Locate the cell with the specified text and output its [x, y] center coordinate. 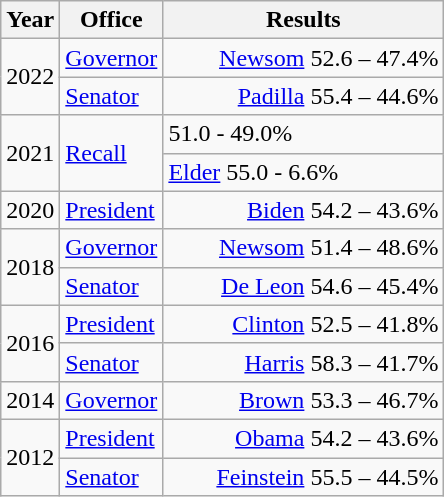
2016 [30, 343]
2021 [30, 153]
Newsom 51.4 – 48.6% [304, 248]
Obama 54.2 – 43.6% [304, 438]
Newsom 52.6 – 47.4% [304, 58]
Year [30, 20]
Recall [112, 153]
2022 [30, 77]
Feinstein 55.5 – 44.5% [304, 477]
2012 [30, 457]
Brown 53.3 – 46.7% [304, 400]
2020 [30, 210]
51.0 - 49.0% [304, 134]
Harris 58.3 – 41.7% [304, 362]
Clinton 52.5 – 41.8% [304, 324]
Padilla 55.4 – 44.6% [304, 96]
Biden 54.2 – 43.6% [304, 210]
Elder 55.0 - 6.6% [304, 172]
2018 [30, 267]
2014 [30, 400]
Results [304, 20]
De Leon 54.6 – 45.4% [304, 286]
Office [112, 20]
